Detect which cell encompasses the target text, then output its [X, Y] center coordinate. 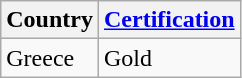
Greece [50, 58]
Country [50, 20]
Gold [169, 58]
Certification [169, 20]
